Return (X, Y) of the center of cell containing provided text 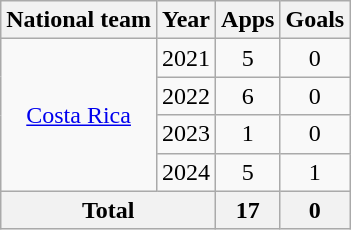
2023 (186, 134)
Goals (315, 20)
National team (79, 20)
17 (248, 210)
2022 (186, 96)
Costa Rica (79, 115)
6 (248, 96)
Apps (248, 20)
Year (186, 20)
Total (108, 210)
2021 (186, 58)
2024 (186, 172)
